Extract the (x, y) coordinate from the center of the cell holding the provided text.  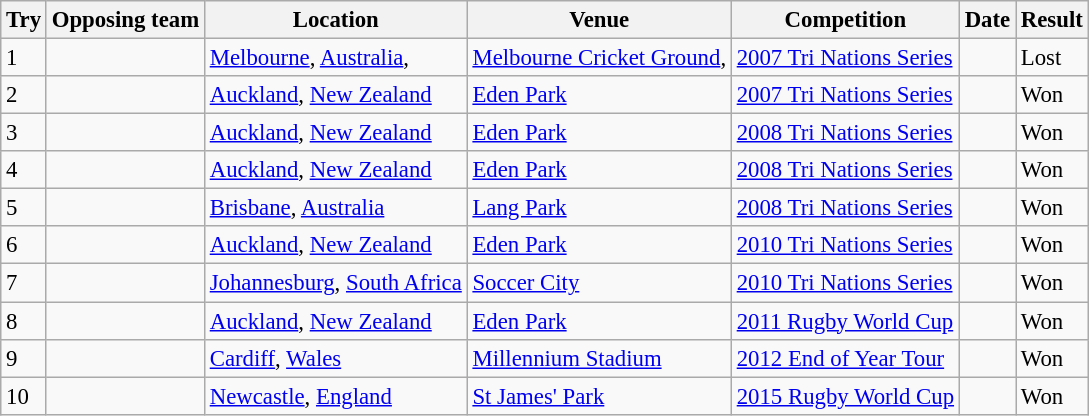
Location (336, 20)
2012 End of Year Tour (845, 358)
Opposing team (125, 20)
Brisbane, Australia (336, 208)
Lang Park (599, 208)
Venue (599, 20)
8 (24, 321)
7 (24, 283)
2 (24, 95)
1 (24, 58)
Millennium Stadium (599, 358)
Lost (1052, 58)
Newcastle, England (336, 396)
St James' Park (599, 396)
6 (24, 245)
4 (24, 170)
10 (24, 396)
Soccer City (599, 283)
Result (1052, 20)
Melbourne Cricket Ground, (599, 58)
Try (24, 20)
Competition (845, 20)
Cardiff, Wales (336, 358)
2011 Rugby World Cup (845, 321)
Melbourne, Australia, (336, 58)
5 (24, 208)
Date (987, 20)
2015 Rugby World Cup (845, 396)
3 (24, 133)
9 (24, 358)
Johannesburg, South Africa (336, 283)
